For the text-containing cell, return its midpoint in [x, y] coordinate format. 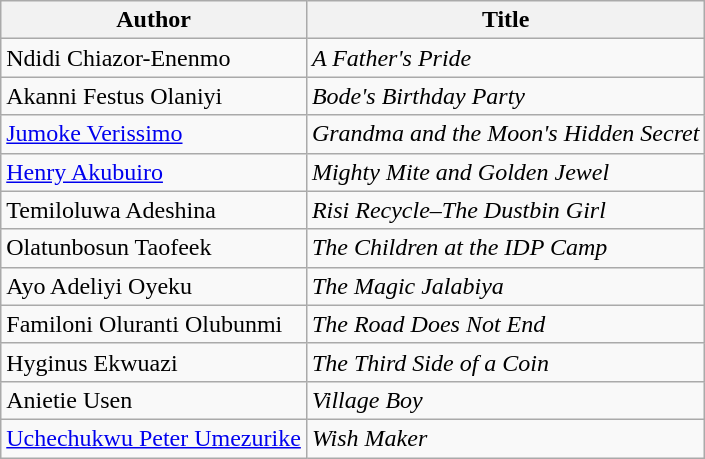
Temiloluwa Adeshina [154, 210]
Village Boy [506, 400]
Grandma and the Moon's Hidden Secret [506, 134]
Wish Maker [506, 438]
Olatunbosun Taofeek [154, 248]
Akanni Festus Olaniyi [154, 96]
Title [506, 20]
Bode's Birthday Party [506, 96]
The Road Does Not End [506, 324]
The Third Side of a Coin [506, 362]
Ndidi Chiazor-Enenmo [154, 58]
Jumoke Verissimo [154, 134]
Mighty Mite and Golden Jewel [506, 172]
The Children at the IDP Camp [506, 248]
The Magic Jalabiya [506, 286]
Hyginus Ekwuazi [154, 362]
Familoni Oluranti Olubunmi [154, 324]
Uchechukwu Peter Umezurike [154, 438]
Risi Recycle–The Dustbin Girl [506, 210]
Anietie Usen [154, 400]
Ayo Adeliyi Oyeku [154, 286]
Author [154, 20]
A Father's Pride [506, 58]
Henry Akubuiro [154, 172]
